Output the (X, Y) coordinate of the center of the cell containing the given text.  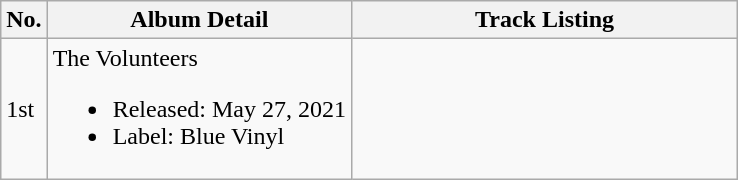
The VolunteersReleased: May 27, 2021Label: Blue Vinyl (199, 109)
Album Detail (199, 20)
Track Listing (545, 20)
1st (24, 109)
No. (24, 20)
